From the cell containing the given text, extract its center point as (X, Y) coordinate. 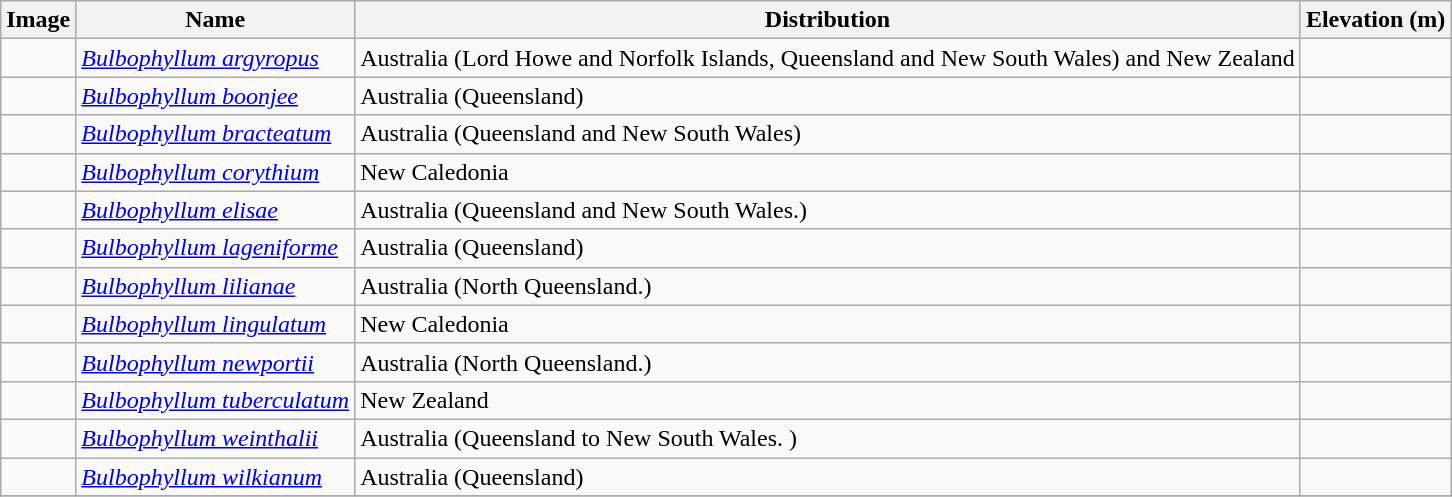
Name (216, 20)
Bulbophyllum argyropus (216, 58)
Bulbophyllum lilianae (216, 286)
Bulbophyllum tuberculatum (216, 400)
Bulbophyllum corythium (216, 172)
Image (38, 20)
Australia (Queensland to New South Wales. ) (828, 438)
Bulbophyllum weinthalii (216, 438)
Australia (Queensland and New South Wales.) (828, 210)
Australia (Queensland and New South Wales) (828, 134)
New Zealand (828, 400)
Bulbophyllum boonjee (216, 96)
Bulbophyllum wilkianum (216, 477)
Bulbophyllum newportii (216, 362)
Australia (Lord Howe and Norfolk Islands, Queensland and New South Wales) and New Zealand (828, 58)
Bulbophyllum lageniforme (216, 248)
Bulbophyllum bracteatum (216, 134)
Bulbophyllum lingulatum (216, 324)
Elevation (m) (1375, 20)
Distribution (828, 20)
Bulbophyllum elisae (216, 210)
